Pinpoint the cell where the given text exists, returning its (x, y) midpoint coordinate. 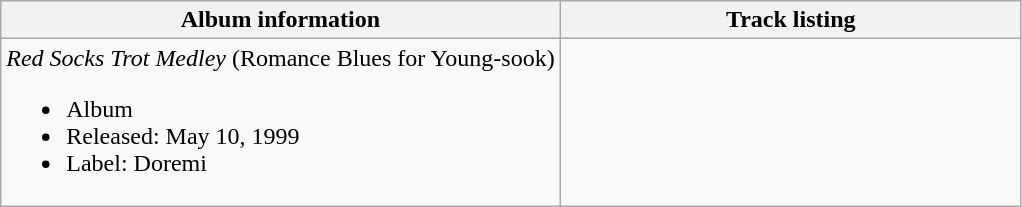
Red Socks Trot Medley (Romance Blues for Young-sook)AlbumReleased: May 10, 1999Label: Doremi (280, 122)
Track listing (790, 20)
Album information (280, 20)
